Scan for the cell matching the given text and deliver its (x, y) coordinate at center. 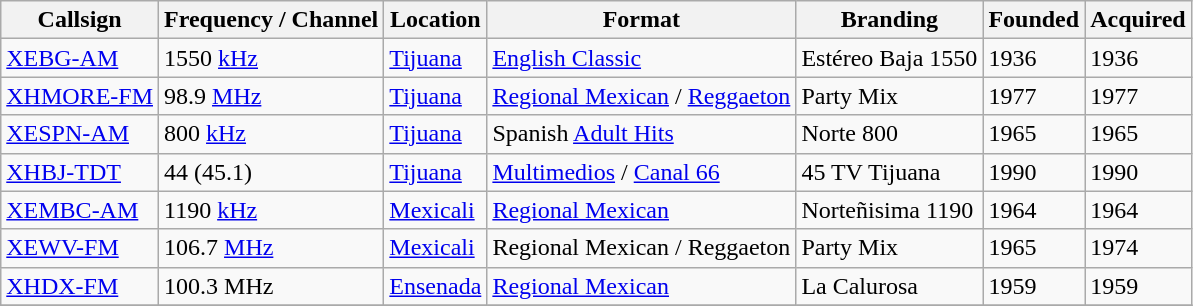
44 (45.1) (272, 172)
Spanish Adult Hits (642, 134)
Norteñisima 1190 (890, 210)
Norte 800 (890, 134)
Location (436, 20)
XHBJ-TDT (80, 172)
XHDX-FM (80, 286)
1974 (1138, 248)
Multimedios / Canal 66 (642, 172)
Founded (1034, 20)
Callsign (80, 20)
45 TV Tijuana (890, 172)
XESPN-AM (80, 134)
Ensenada (436, 286)
English Classic (642, 58)
Frequency / Channel (272, 20)
1190 kHz (272, 210)
800 kHz (272, 134)
Estéreo Baja 1550 (890, 58)
100.3 MHz (272, 286)
XHMORE-FM (80, 96)
XEWV-FM (80, 248)
La Calurosa (890, 286)
Branding (890, 20)
Format (642, 20)
XEMBC-AM (80, 210)
1550 kHz (272, 58)
106.7 MHz (272, 248)
98.9 MHz (272, 96)
Acquired (1138, 20)
XEBG-AM (80, 58)
